Find where the given text appears and provide that cell's center as (X, Y) coordinate. 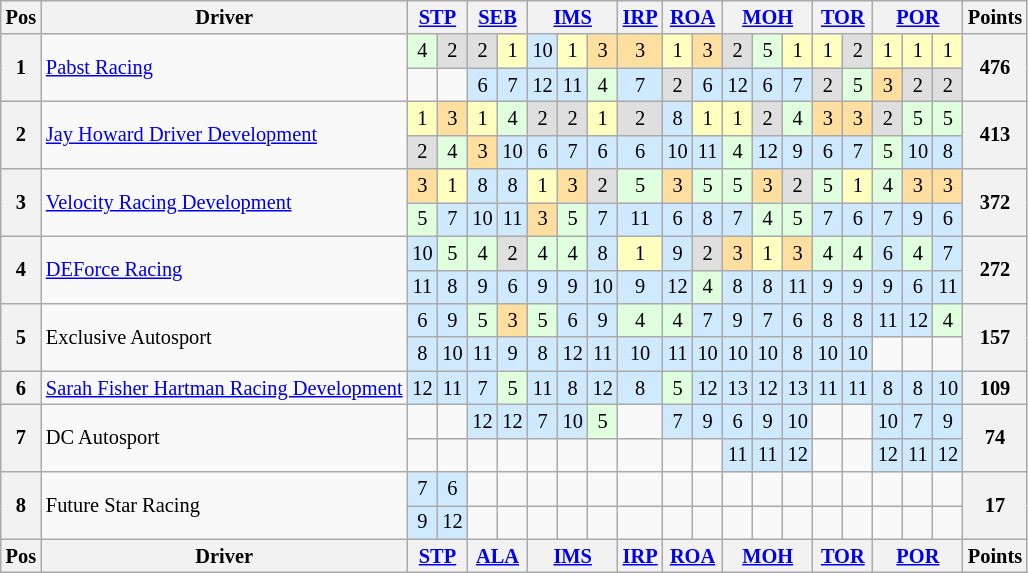
DC Autosport (224, 438)
Future Star Racing (224, 506)
74 (995, 438)
SEB (497, 17)
272 (995, 270)
Sarah Fisher Hartman Racing Development (224, 388)
17 (995, 506)
157 (995, 336)
413 (995, 134)
Velocity Racing Development (224, 202)
372 (995, 202)
476 (995, 68)
Pabst Racing (224, 68)
Exclusive Autosport (224, 336)
DEForce Racing (224, 270)
ALA (497, 556)
Jay Howard Driver Development (224, 134)
109 (995, 388)
